Detect which cell encompasses the target text, then output its [x, y] center coordinate. 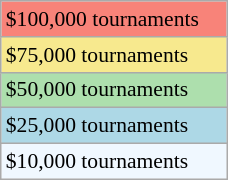
$50,000 tournaments [114, 90]
$75,000 tournaments [114, 55]
$100,000 tournaments [114, 19]
$10,000 tournaments [114, 162]
$25,000 tournaments [114, 126]
